Return [X, Y] of the center of cell containing provided text 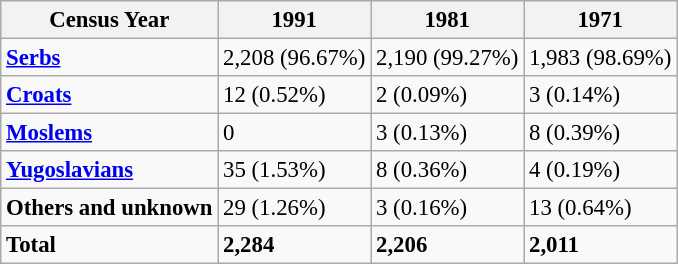
2,206 [448, 245]
2,011 [600, 245]
4 (0.19%) [600, 170]
8 (0.39%) [600, 133]
1981 [448, 20]
1,983 (98.69%) [600, 58]
1991 [294, 20]
3 (0.13%) [448, 133]
2,190 (99.27%) [448, 58]
2,208 (96.67%) [294, 58]
0 [294, 133]
8 (0.36%) [448, 170]
12 (0.52%) [294, 95]
Census Year [110, 20]
1971 [600, 20]
35 (1.53%) [294, 170]
Moslems [110, 133]
3 (0.14%) [600, 95]
Others and unknown [110, 208]
13 (0.64%) [600, 208]
3 (0.16%) [448, 208]
2,284 [294, 245]
Total [110, 245]
29 (1.26%) [294, 208]
Croats [110, 95]
2 (0.09%) [448, 95]
Yugoslavians [110, 170]
Serbs [110, 58]
